Scan for the cell matching the given text and deliver its (x, y) coordinate at center. 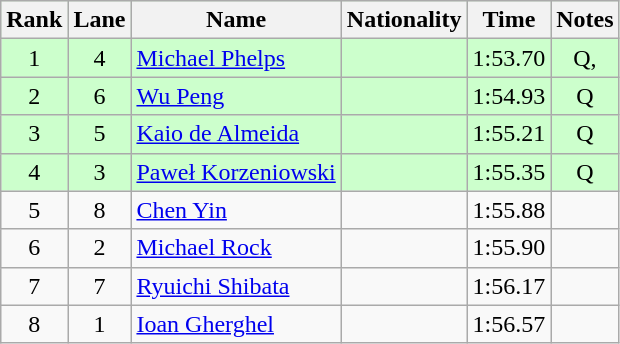
1:56.57 (509, 324)
Ryuichi Shibata (236, 286)
1:55.88 (509, 210)
Time (509, 20)
Chen Yin (236, 210)
Rank (34, 20)
Lane (100, 20)
1:55.21 (509, 134)
Michael Rock (236, 248)
Michael Phelps (236, 58)
1:53.70 (509, 58)
1:56.17 (509, 286)
Paweł Korzeniowski (236, 172)
Ioan Gherghel (236, 324)
1:55.90 (509, 248)
Kaio de Almeida (236, 134)
Name (236, 20)
Notes (585, 20)
1:55.35 (509, 172)
1:54.93 (509, 96)
Wu Peng (236, 96)
Nationality (404, 20)
Q, (585, 58)
